Identify which cell holds the provided text, then report its [x, y] central coordinate. 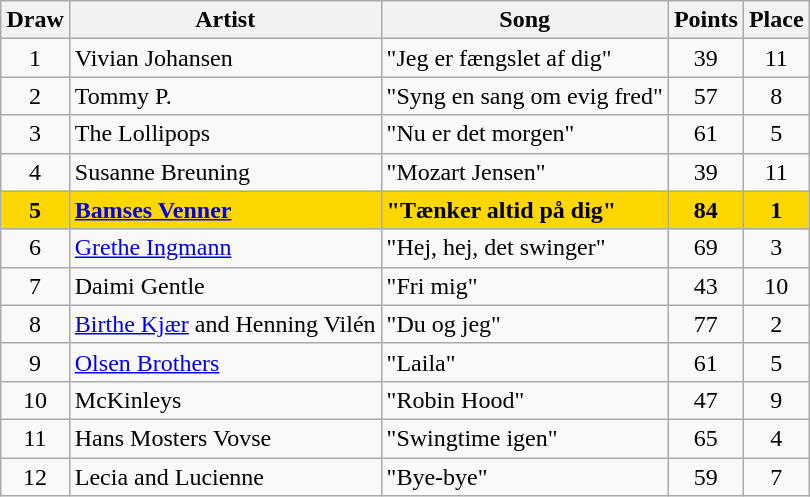
43 [706, 286]
"Bye-bye" [524, 477]
Tommy P. [225, 96]
"Jeg er fængslet af dig" [524, 58]
57 [706, 96]
Draw [35, 20]
84 [706, 210]
Birthe Kjær and Henning Vilén [225, 324]
Bamses Venner [225, 210]
Points [706, 20]
77 [706, 324]
Grethe Ingmann [225, 248]
The Lollipops [225, 134]
"Fri mig" [524, 286]
Olsen Brothers [225, 362]
"Tænker altid på dig" [524, 210]
"Du og jeg" [524, 324]
"Laila" [524, 362]
Hans Mosters Vovse [225, 438]
McKinleys [225, 400]
69 [706, 248]
Susanne Breuning [225, 172]
Daimi Gentle [225, 286]
"Syng en sang om evig fred" [524, 96]
59 [706, 477]
Lecia and Lucienne [225, 477]
65 [706, 438]
Song [524, 20]
Vivian Johansen [225, 58]
Artist [225, 20]
6 [35, 248]
"Hej, hej, det swinger" [524, 248]
47 [706, 400]
"Mozart Jensen" [524, 172]
Place [776, 20]
"Nu er det morgen" [524, 134]
"Robin Hood" [524, 400]
"Swingtime igen" [524, 438]
12 [35, 477]
